Return the [X, Y] coordinate for the center point of the cell that contains the specified text.  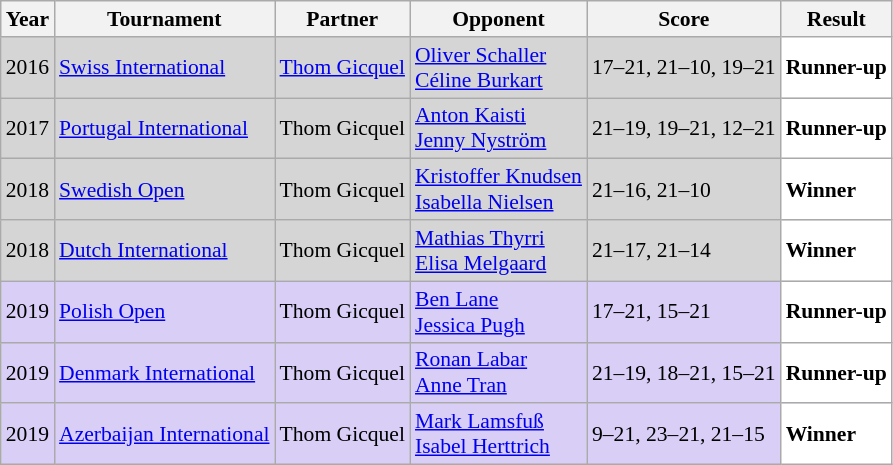
2017 [28, 128]
Oliver Schaller Céline Burkart [498, 68]
Ronan Labar Anne Tran [498, 372]
Opponent [498, 19]
Dutch International [164, 250]
Tournament [164, 19]
Denmark International [164, 372]
Partner [342, 19]
Anton Kaisti Jenny Nyström [498, 128]
21–19, 18–21, 15–21 [684, 372]
Ben Lane Jessica Pugh [498, 312]
21–17, 21–14 [684, 250]
17–21, 15–21 [684, 312]
Result [836, 19]
Score [684, 19]
Swiss International [164, 68]
9–21, 23–21, 21–15 [684, 434]
Year [28, 19]
Kristoffer Knudsen Isabella Nielsen [498, 190]
Portugal International [164, 128]
Mark Lamsfuß Isabel Herttrich [498, 434]
Mathias Thyrri Elisa Melgaard [498, 250]
21–19, 19–21, 12–21 [684, 128]
17–21, 21–10, 19–21 [684, 68]
Swedish Open [164, 190]
21–16, 21–10 [684, 190]
2016 [28, 68]
Azerbaijan International [164, 434]
Polish Open [164, 312]
